Return (x, y) of the center of cell containing provided text 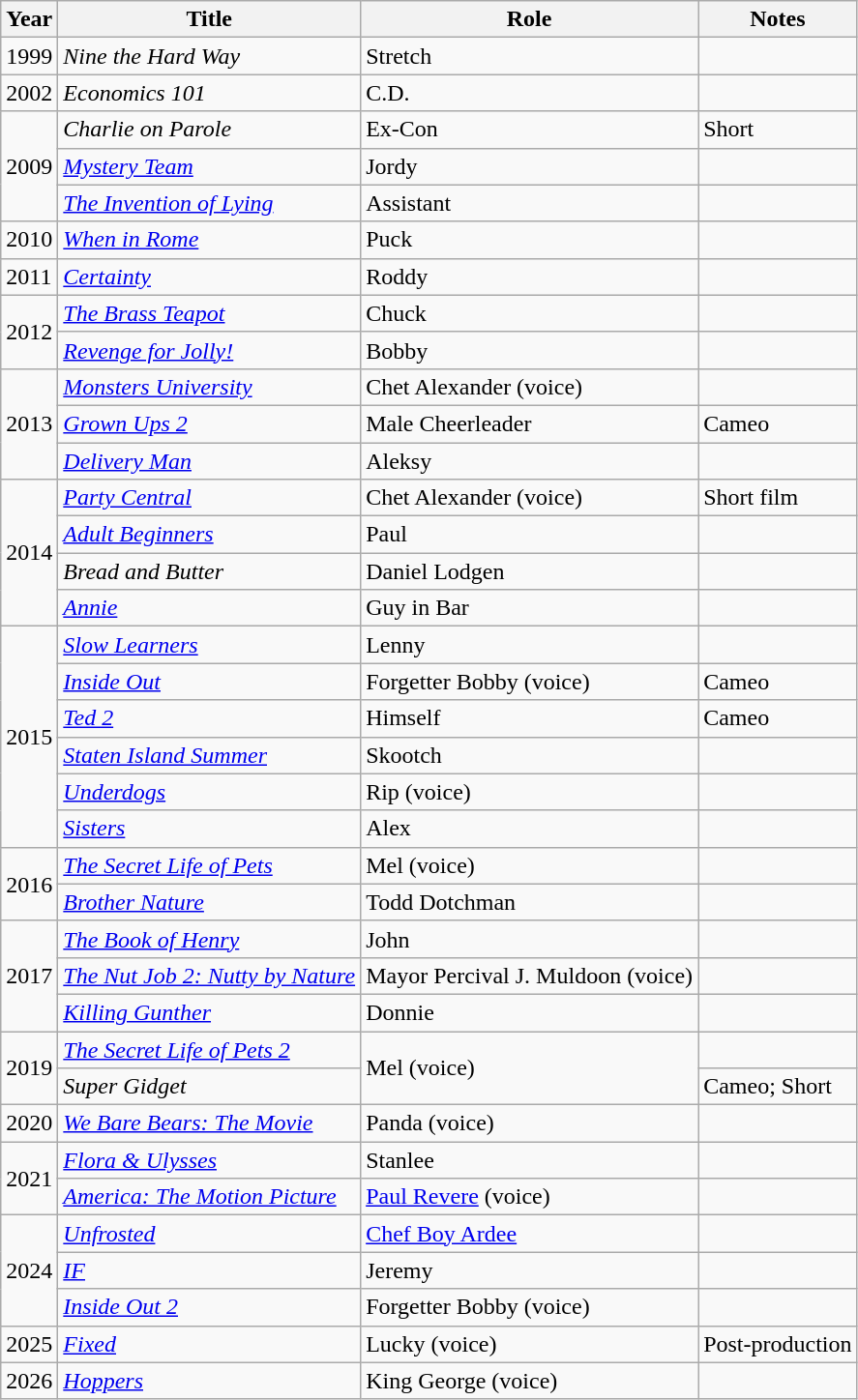
Aleksy (530, 461)
Role (530, 19)
Grown Ups 2 (209, 423)
Party Central (209, 498)
Ex-Con (530, 130)
Economics 101 (209, 93)
Bread and Butter (209, 571)
Flora & Ulysses (209, 1160)
Lenny (530, 645)
2017 (29, 976)
Todd Dotchman (530, 902)
The Secret Life of Pets 2 (209, 1049)
2026 (29, 1381)
Roddy (530, 277)
Super Gidget (209, 1087)
Paul (530, 535)
Monsters University (209, 387)
Charlie on Parole (209, 130)
Notes (778, 19)
2014 (29, 553)
2012 (29, 332)
2021 (29, 1179)
2010 (29, 240)
2002 (29, 93)
Cameo; Short (778, 1087)
Stanlee (530, 1160)
Himself (530, 718)
Inside Out 2 (209, 1307)
Nine the Hard Way (209, 56)
The Book of Henry (209, 939)
Short film (778, 498)
Paul Revere (voice) (530, 1197)
Brother Nature (209, 902)
Rip (voice) (530, 792)
2024 (29, 1270)
Jordy (530, 166)
Guy in Bar (530, 608)
Puck (530, 240)
Year (29, 19)
America: The Motion Picture (209, 1197)
Post-production (778, 1344)
Short (778, 130)
2016 (29, 884)
The Secret Life of Pets (209, 865)
The Nut Job 2: Nutty by Nature (209, 976)
Title (209, 19)
Stretch (530, 56)
2013 (29, 423)
Bobby (530, 350)
Sisters (209, 829)
Lucky (voice) (530, 1344)
2025 (29, 1344)
Inside Out (209, 682)
Panda (voice) (530, 1123)
Alex (530, 829)
Adult Beginners (209, 535)
Delivery Man (209, 461)
2009 (29, 166)
C.D. (530, 93)
The Invention of Lying (209, 203)
Hoppers (209, 1381)
Unfrosted (209, 1234)
Revenge for Jolly! (209, 350)
Assistant (530, 203)
Donnie (530, 1012)
Mystery Team (209, 166)
John (530, 939)
2019 (29, 1067)
Fixed (209, 1344)
Daniel Lodgen (530, 571)
Chef Boy Ardee (530, 1234)
2011 (29, 277)
Staten Island Summer (209, 755)
Ted 2 (209, 718)
Killing Gunther (209, 1012)
Certainty (209, 277)
2020 (29, 1123)
Annie (209, 608)
Chuck (530, 313)
Mayor Percival J. Muldoon (voice) (530, 976)
Jeremy (530, 1270)
Skootch (530, 755)
Slow Learners (209, 645)
King George (voice) (530, 1381)
2015 (29, 737)
When in Rome (209, 240)
Male Cheerleader (530, 423)
Underdogs (209, 792)
1999 (29, 56)
We Bare Bears: The Movie (209, 1123)
The Brass Teapot (209, 313)
IF (209, 1270)
